Find where the given text appears and provide that cell's center as (x, y) coordinate. 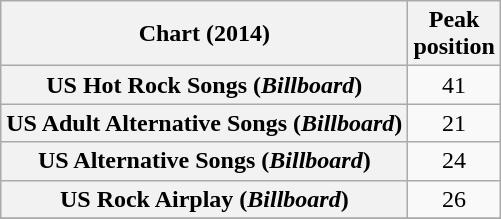
Peakposition (454, 34)
24 (454, 161)
US Alternative Songs (Billboard) (204, 161)
US Rock Airplay (Billboard) (204, 199)
Chart (2014) (204, 34)
US Adult Alternative Songs (Billboard) (204, 123)
26 (454, 199)
US Hot Rock Songs (Billboard) (204, 85)
41 (454, 85)
21 (454, 123)
